Search for the cell housing the specified text and yield its (x, y) center coordinate. 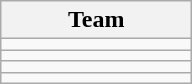
Team (96, 20)
